Capture the cell that displays the provided text and extract its [X, Y] central coordinate. 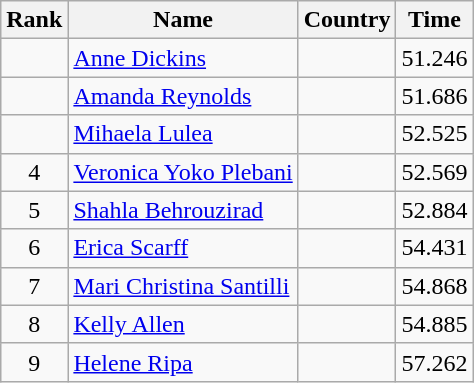
52.525 [434, 134]
Shahla Behrouzirad [183, 210]
52.569 [434, 172]
Amanda Reynolds [183, 96]
Veronica Yoko Plebani [183, 172]
9 [34, 362]
6 [34, 248]
51.686 [434, 96]
54.885 [434, 324]
52.884 [434, 210]
57.262 [434, 362]
54.868 [434, 286]
Country [347, 20]
Name [183, 20]
7 [34, 286]
8 [34, 324]
4 [34, 172]
Anne Dickins [183, 58]
51.246 [434, 58]
Time [434, 20]
5 [34, 210]
Helene Ripa [183, 362]
Mari Christina Santilli [183, 286]
Erica Scarff [183, 248]
54.431 [434, 248]
Rank [34, 20]
Kelly Allen [183, 324]
Mihaela Lulea [183, 134]
